Determine the [X, Y] coordinate at the center of the cell enclosing the given text.  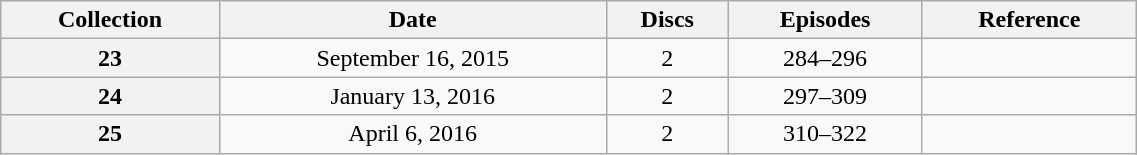
310–322 [824, 134]
25 [110, 134]
284–296 [824, 58]
April 6, 2016 [412, 134]
297–309 [824, 96]
23 [110, 58]
Reference [1030, 20]
Discs [667, 20]
24 [110, 96]
Episodes [824, 20]
Date [412, 20]
January 13, 2016 [412, 96]
September 16, 2015 [412, 58]
Collection [110, 20]
